Identify which cell holds the provided text, then report its [x, y] central coordinate. 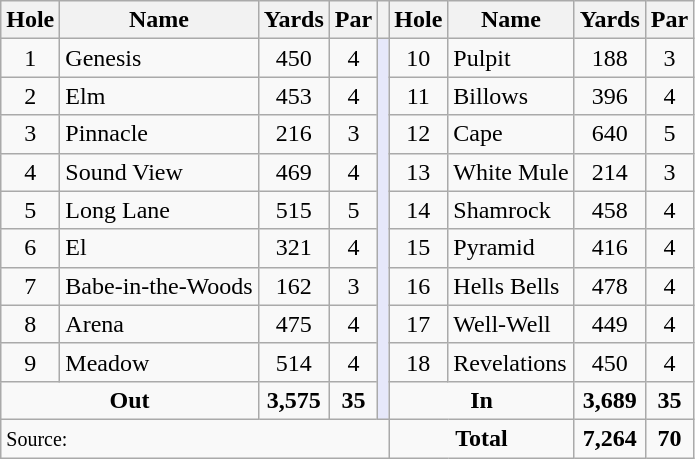
Total [482, 438]
188 [610, 58]
Billows [511, 96]
Revelations [511, 362]
453 [294, 96]
Genesis [159, 58]
12 [418, 134]
White Mule [511, 172]
El [159, 248]
1 [30, 58]
70 [669, 438]
3,575 [294, 400]
Out [130, 400]
Babe-in-the-Woods [159, 286]
514 [294, 362]
416 [610, 248]
Pinnacle [159, 134]
Elm [159, 96]
6 [30, 248]
475 [294, 324]
11 [418, 96]
7 [30, 286]
Arena [159, 324]
Pyramid [511, 248]
13 [418, 172]
Long Lane [159, 210]
458 [610, 210]
14 [418, 210]
321 [294, 248]
Pulpit [511, 58]
9 [30, 362]
3,689 [610, 400]
449 [610, 324]
Sound View [159, 172]
Cape [511, 134]
640 [610, 134]
7,264 [610, 438]
162 [294, 286]
396 [610, 96]
In [482, 400]
2 [30, 96]
15 [418, 248]
8 [30, 324]
Meadow [159, 362]
Shamrock [511, 210]
216 [294, 134]
Well-Well [511, 324]
214 [610, 172]
515 [294, 210]
478 [610, 286]
Hells Bells [511, 286]
18 [418, 362]
17 [418, 324]
Source: [195, 438]
469 [294, 172]
10 [418, 58]
16 [418, 286]
